Search for the cell housing the specified text and yield its [x, y] center coordinate. 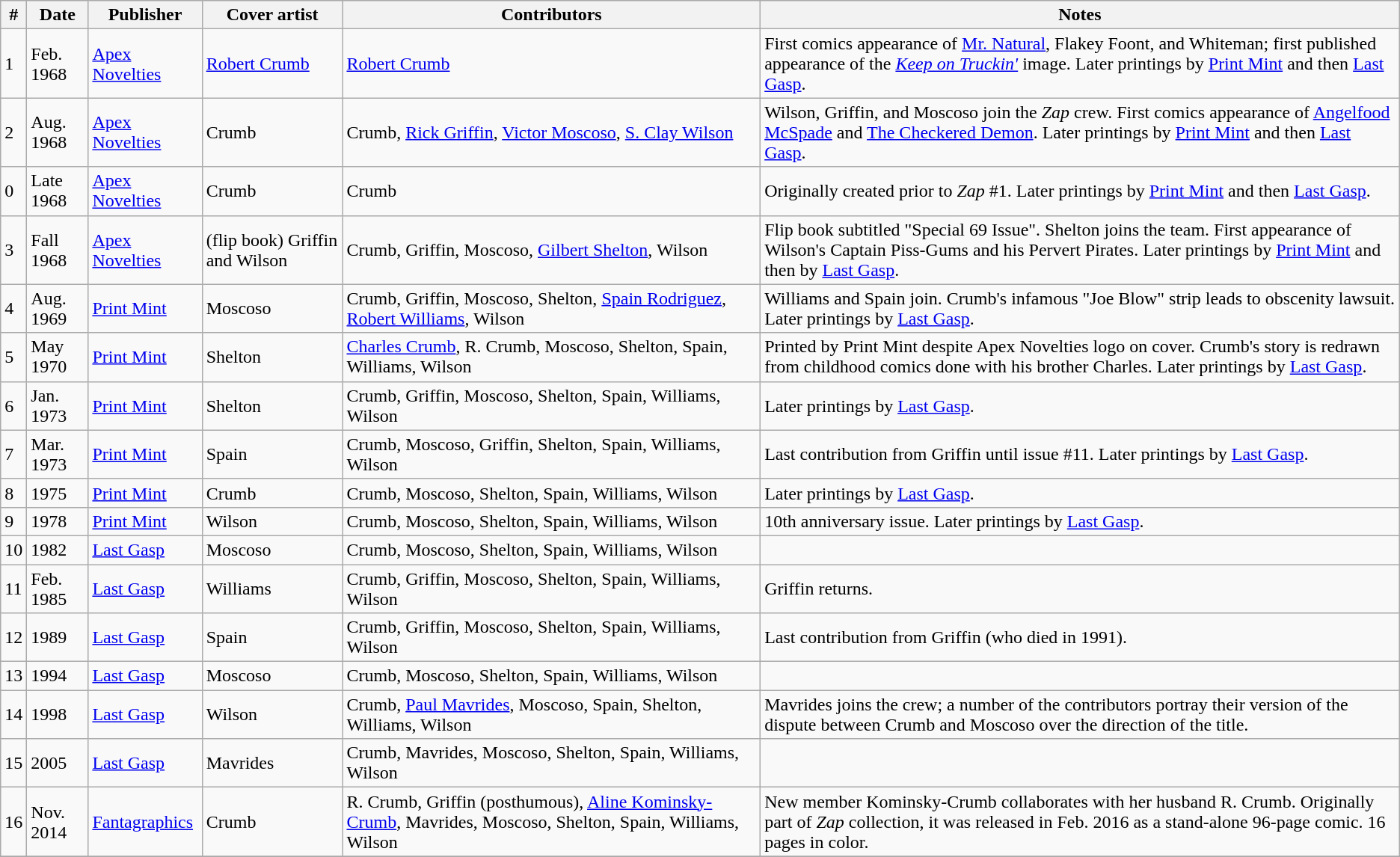
2005 [58, 763]
Fantagraphics [145, 822]
Feb. 1985 [58, 588]
Aug. 1969 [58, 308]
Aug. 1968 [58, 132]
9 [13, 521]
Date [58, 15]
Jan. 1973 [58, 405]
10 [13, 550]
# [13, 15]
(flip book) Griffin and Wilson [272, 250]
Crumb, Rick Griffin, Victor Moscoso, S. Clay Wilson [552, 132]
3 [13, 250]
12 [13, 637]
Last contribution from Griffin until issue #11. Later printings by Last Gasp. [1080, 455]
5 [13, 357]
10th anniversary issue. Later printings by Last Gasp. [1080, 521]
1998 [58, 715]
Notes [1080, 15]
Last contribution from Griffin (who died in 1991). [1080, 637]
1994 [58, 676]
May 1970 [58, 357]
14 [13, 715]
Charles Crumb, R. Crumb, Moscoso, Shelton, Spain, Williams, Wilson [552, 357]
1978 [58, 521]
Crumb, Mavrides, Moscoso, Shelton, Spain, Williams, Wilson [552, 763]
Crumb, Paul Mavrides, Moscoso, Spain, Shelton, Williams, Wilson [552, 715]
Crumb, Moscoso, Griffin, Shelton, Spain, Williams, Wilson [552, 455]
Fall 1968 [58, 250]
Late 1968 [58, 191]
Originally created prior to Zap #1. Later printings by Print Mint and then Last Gasp. [1080, 191]
6 [13, 405]
Cover artist [272, 15]
11 [13, 588]
13 [13, 676]
1 [13, 64]
Contributors [552, 15]
1975 [58, 493]
Crumb, Griffin, Moscoso, Shelton, Spain Rodriguez, Robert Williams, Wilson [552, 308]
15 [13, 763]
1989 [58, 637]
Mavrides [272, 763]
Williams [272, 588]
16 [13, 822]
1982 [58, 550]
R. Crumb, Griffin (posthumous), Aline Kominsky-Crumb, Mavrides, Moscoso, Shelton, Spain, Williams, Wilson [552, 822]
Nov. 2014 [58, 822]
Feb. 1968 [58, 64]
4 [13, 308]
0 [13, 191]
Publisher [145, 15]
8 [13, 493]
7 [13, 455]
Williams and Spain join. Crumb's infamous "Joe Blow" strip leads to obscenity lawsuit. Later printings by Last Gasp. [1080, 308]
Crumb, Griffin, Moscoso, Gilbert Shelton, Wilson [552, 250]
Griffin returns. [1080, 588]
Mar. 1973 [58, 455]
2 [13, 132]
Mavrides joins the crew; a number of the contributors portray their version of the dispute between Crumb and Moscoso over the direction of the title. [1080, 715]
